Return the (x, y) coordinate for the center point of the cell that contains the specified text.  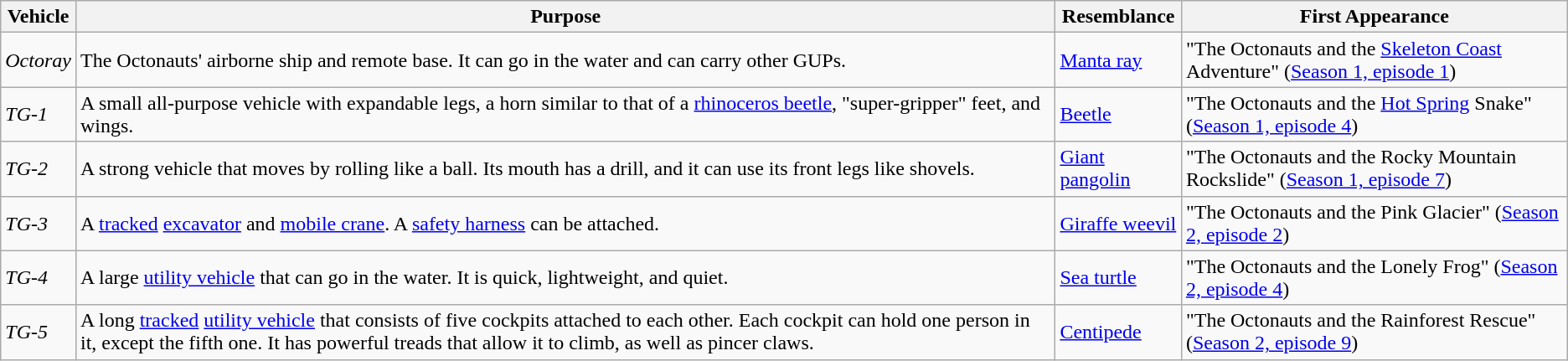
Octoray (39, 60)
Giant pangolin (1118, 169)
A strong vehicle that moves by rolling like a ball. Its mouth has a drill, and it can use its front legs like shovels. (565, 169)
TG-3 (39, 223)
"The Octonauts and the Pink Glacier" (Season 2, episode 2) (1374, 223)
The Octonauts' airborne ship and remote base. It can go in the water and can carry other GUPs. (565, 60)
TG-4 (39, 278)
"The Octonauts and the Lonely Frog" (Season 2, episode 4) (1374, 278)
Purpose (565, 17)
Vehicle (39, 17)
"The Octonauts and the Hot Spring Snake" (Season 1, episode 4) (1374, 114)
TG-1 (39, 114)
TG-5 (39, 332)
Centipede (1118, 332)
A large utility vehicle that can go in the water. It is quick, lightweight, and quiet. (565, 278)
TG-2 (39, 169)
"The Octonauts and the Skeleton Coast Adventure" (Season 1, episode 1) (1374, 60)
"The Octonauts and the Rainforest Rescue" (Season 2, episode 9) (1374, 332)
"The Octonauts and the Rocky Mountain Rockslide" (Season 1, episode 7) (1374, 169)
First Appearance (1374, 17)
Manta ray (1118, 60)
Sea turtle (1118, 278)
A small all-purpose vehicle with expandable legs, a horn similar to that of a rhinoceros beetle, "super-gripper" feet, and wings. (565, 114)
Giraffe weevil (1118, 223)
Resemblance (1118, 17)
Beetle (1118, 114)
A tracked excavator and mobile crane. A safety harness can be attached. (565, 223)
